Determine the [X, Y] coordinate at the center of the cell enclosing the given text.  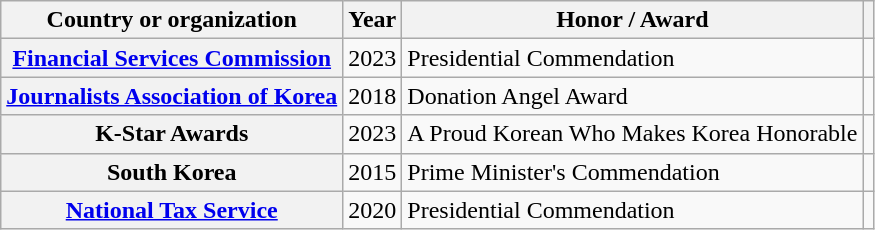
National Tax Service [172, 210]
Country or organization [172, 20]
Donation Angel Award [632, 96]
Prime Minister's Commendation [632, 172]
South Korea [172, 172]
A Proud Korean Who Makes Korea Honorable [632, 134]
2015 [372, 172]
Honor / Award [632, 20]
Financial Services Commission [172, 58]
Journalists Association of Korea [172, 96]
2018 [372, 96]
2020 [372, 210]
K-Star Awards [172, 134]
Year [372, 20]
